Locate the cell with the specified text and output its (x, y) center coordinate. 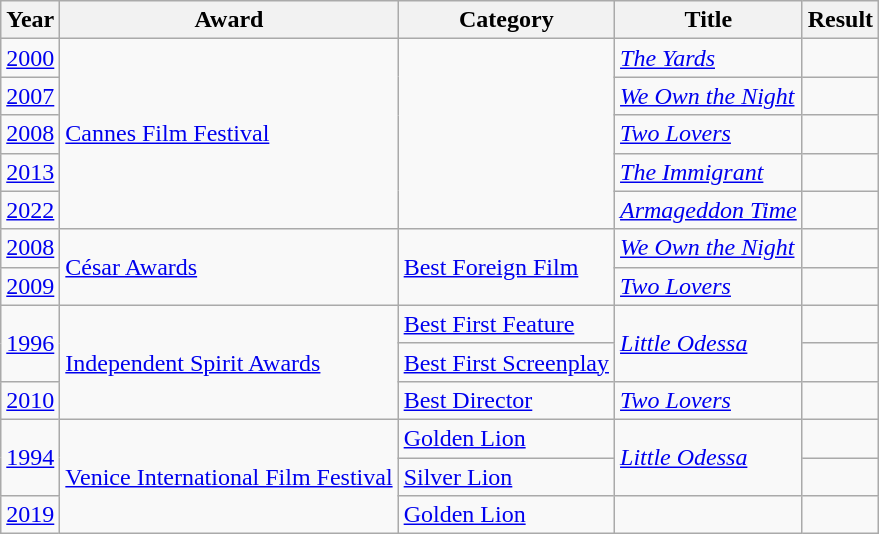
Best First Screenplay (506, 362)
César Awards (229, 267)
2022 (30, 210)
Award (229, 20)
2009 (30, 286)
The Immigrant (709, 172)
Silver Lion (506, 477)
2013 (30, 172)
Category (506, 20)
Best Foreign Film (506, 267)
2007 (30, 96)
Venice International Film Festival (229, 476)
Best Director (506, 400)
1996 (30, 343)
1994 (30, 457)
2010 (30, 400)
Title (709, 20)
Year (30, 20)
2019 (30, 515)
The Yards (709, 58)
Result (840, 20)
Armageddon Time (709, 210)
Cannes Film Festival (229, 134)
Best First Feature (506, 324)
2000 (30, 58)
Independent Spirit Awards (229, 362)
